Detect which cell encompasses the target text, then output its (x, y) center coordinate. 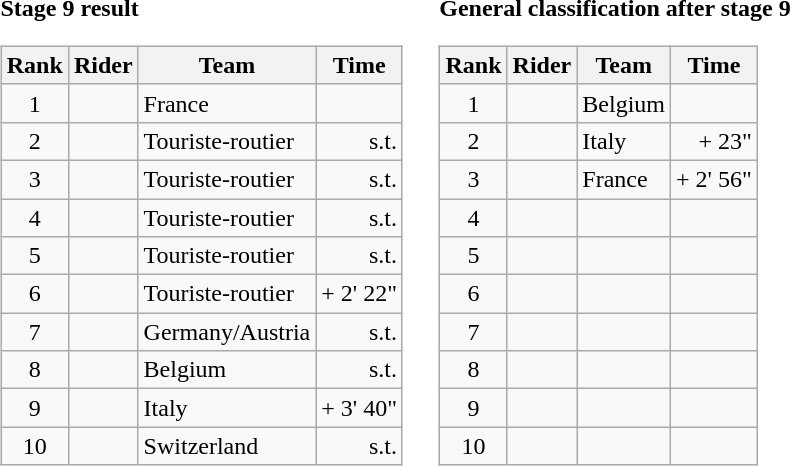
+ 23" (714, 141)
+ 3' 40" (360, 408)
+ 2' 56" (714, 179)
Switzerland (227, 446)
+ 2' 22" (360, 294)
Germany/Austria (227, 332)
